Find where the given text appears and provide that cell's center as (x, y) coordinate. 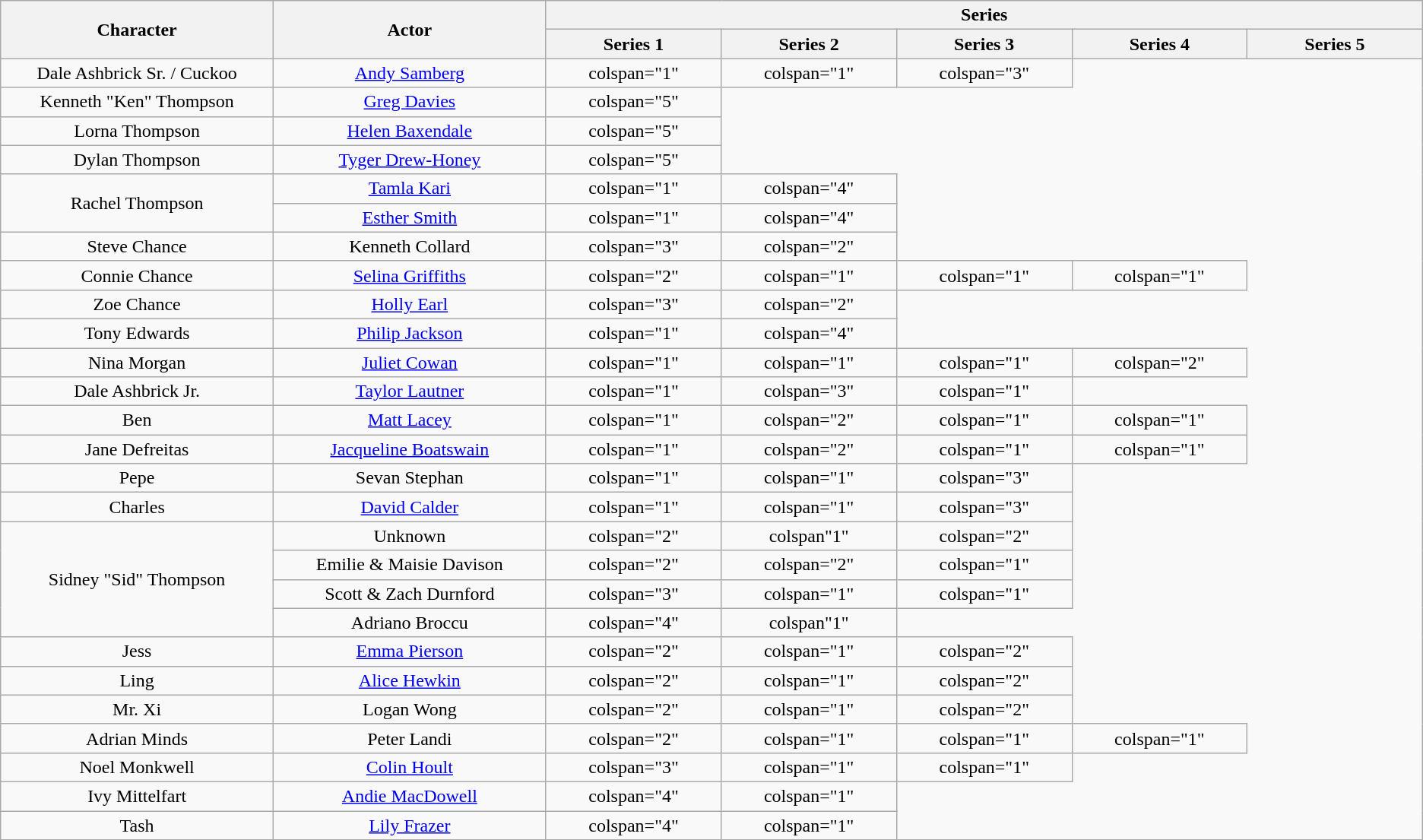
Holly Earl (409, 304)
Colin Hoult (409, 767)
Dale Ashbrick Sr. / Cuckoo (137, 73)
Series 1 (634, 44)
Adrian Minds (137, 738)
Unknown (409, 536)
Dale Ashbrick Jr. (137, 391)
Kenneth Collard (409, 246)
Tyger Drew-Honey (409, 160)
Nina Morgan (137, 363)
Helen Baxendale (409, 131)
Noel Monkwell (137, 767)
Esther Smith (409, 217)
Ling (137, 680)
Juliet Cowan (409, 363)
Scott & Zach Durnford (409, 594)
Peter Landi (409, 738)
Zoe Chance (137, 304)
Sevan Stephan (409, 478)
Lorna Thompson (137, 131)
Matt Lacey (409, 420)
Dylan Thompson (137, 160)
Ivy Mittelfart (137, 796)
Jess (137, 651)
Tash (137, 825)
Sidney "Sid" Thompson (137, 579)
Emma Pierson (409, 651)
Kenneth "Ken" Thompson (137, 102)
Logan Wong (409, 709)
Pepe (137, 478)
Philip Jackson (409, 333)
Series 3 (984, 44)
Mr. Xi (137, 709)
Actor (409, 30)
Adriano Broccu (409, 623)
Series (984, 15)
Alice Hewkin (409, 680)
Andy Samberg (409, 73)
Emilie & Maisie Davison (409, 565)
Series 2 (809, 44)
Series 5 (1335, 44)
Jane Defreitas (137, 449)
Character (137, 30)
Rachel Thompson (137, 203)
Ben (137, 420)
David Calder (409, 507)
Andie MacDowell (409, 796)
Lily Frazer (409, 825)
Series 4 (1160, 44)
Tamla Kari (409, 189)
Connie Chance (137, 275)
Charles (137, 507)
Tony Edwards (137, 333)
Steve Chance (137, 246)
Taylor Lautner (409, 391)
Greg Davies (409, 102)
Selina Griffiths (409, 275)
Jacqueline Boatswain (409, 449)
